Detect which cell encompasses the target text, then output its (X, Y) center coordinate. 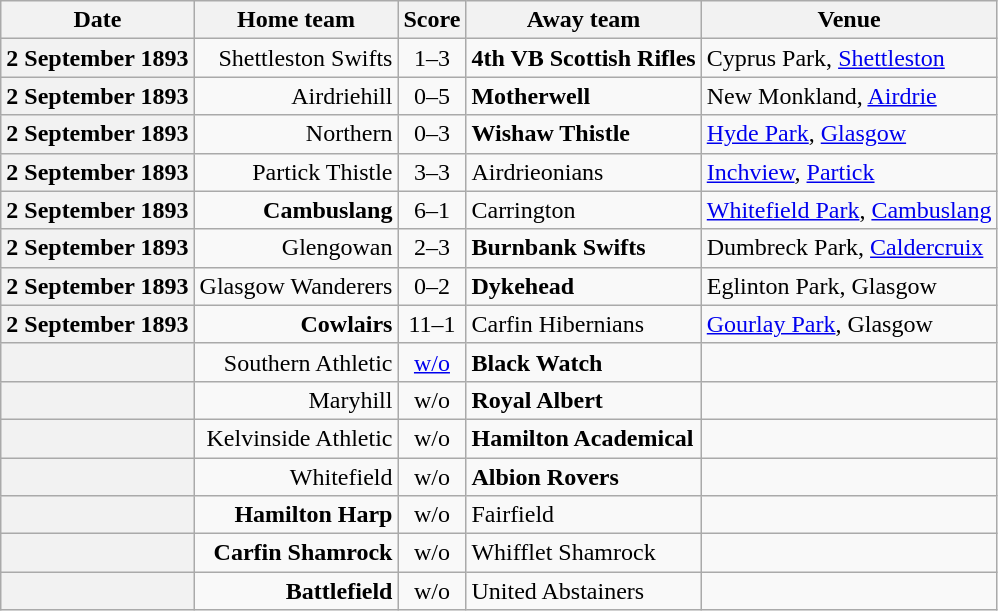
Home team (296, 20)
Score (432, 20)
Fairfield (584, 515)
Maryhill (296, 400)
6–1 (432, 210)
Cyprus Park, Shettleston (849, 58)
11–1 (432, 324)
Kelvinside Athletic (296, 438)
Whifflet Shamrock (584, 553)
Gourlay Park, Glasgow (849, 324)
Inchview, Partick (849, 172)
Wishaw Thistle (584, 134)
Airdriehill (296, 96)
Battlefield (296, 591)
Carfin Shamrock (296, 553)
Hamilton Harp (296, 515)
4th VB Scottish Rifles (584, 58)
Whitefield Park, Cambuslang (849, 210)
Carfin Hibernians (584, 324)
Shettleston Swifts (296, 58)
Cowlairs (296, 324)
1–3 (432, 58)
Motherwell (584, 96)
Airdrieonians (584, 172)
United Abstainers (584, 591)
New Monkland, Airdrie (849, 96)
Carrington (584, 210)
Dykehead (584, 286)
Glasgow Wanderers (296, 286)
3–3 (432, 172)
Cambuslang (296, 210)
Partick Thistle (296, 172)
0–5 (432, 96)
0–3 (432, 134)
Burnbank Swifts (584, 248)
Northern (296, 134)
Venue (849, 20)
Southern Athletic (296, 362)
Date (98, 20)
Glengowan (296, 248)
Hyde Park, Glasgow (849, 134)
Hamilton Academical (584, 438)
Whitefield (296, 477)
0–2 (432, 286)
Away team (584, 20)
Eglinton Park, Glasgow (849, 286)
Albion Rovers (584, 477)
Royal Albert (584, 400)
Black Watch (584, 362)
2–3 (432, 248)
Dumbreck Park, Caldercruix (849, 248)
